Return (x, y) of the center of cell containing provided text 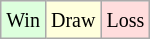
Win (24, 20)
Draw (72, 20)
Loss (126, 20)
